Provide the [X, Y] coordinate of the cell's center where the given text is located.  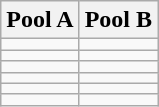
Pool A [40, 20]
Pool B [118, 20]
